Find where the given text appears and provide that cell's center as (x, y) coordinate. 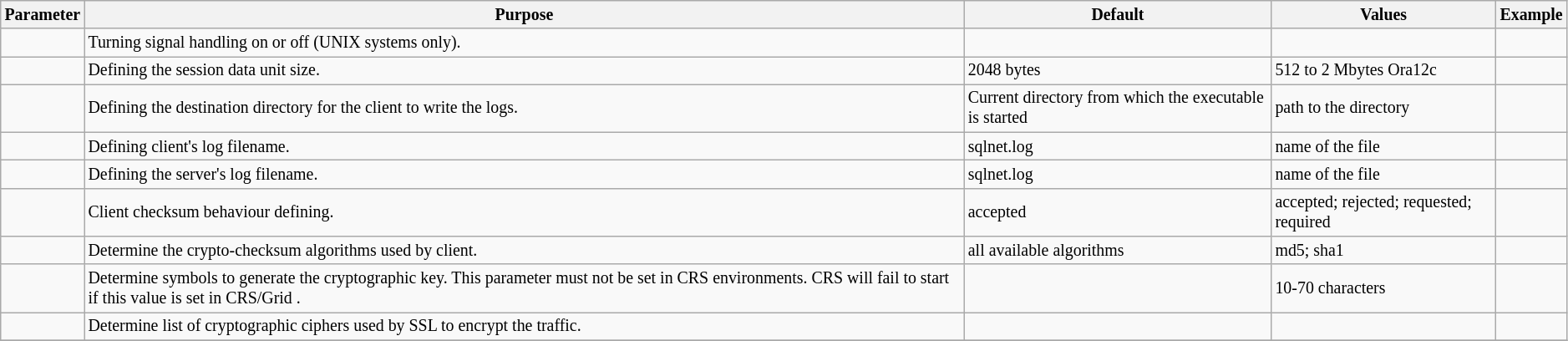
Turning signal handling on or off (UNIX systems only). (525, 42)
accepted; rejected; requested; required (1383, 212)
Current directory from which the executable is started (1118, 109)
Determine the crypto-checksum algorithms used by client. (525, 251)
Determine list of cryptographic ciphers used by SSL to encrypt the traffic. (525, 326)
Defining the destination directory for the client to write the logs. (525, 109)
10-70 characters (1383, 288)
Parameter (43, 15)
all available algorithms (1118, 251)
Defining the server's log filename. (525, 174)
Example (1532, 15)
2048 bytes (1118, 70)
512 to 2 Mbytes Ora12c (1383, 70)
Values (1383, 15)
Default (1118, 15)
Client checksum behaviour defining. (525, 212)
Defining client's log filename. (525, 147)
md5; sha1 (1383, 251)
Purpose (525, 15)
accepted (1118, 212)
path to the directory (1383, 109)
Defining the session data unit size. (525, 70)
